Find where the given text appears and provide that cell's center as (X, Y) coordinate. 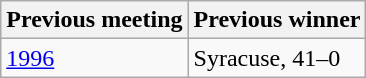
1996 (94, 58)
Syracuse, 41–0 (277, 58)
Previous meeting (94, 20)
Previous winner (277, 20)
